Pinpoint the cell where the given text exists, returning its (X, Y) midpoint coordinate. 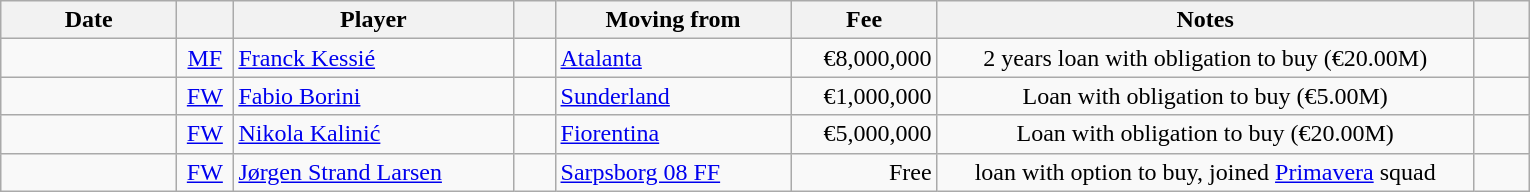
Moving from (673, 20)
Date (89, 20)
Loan with obligation to buy (€5.00M) (1205, 96)
loan with option to buy, joined Primavera squad (1205, 172)
Fee (864, 20)
Fiorentina (673, 134)
Jørgen Strand Larsen (374, 172)
€5,000,000 (864, 134)
Fabio Borini (374, 96)
Sunderland (673, 96)
Sarpsborg 08 FF (673, 172)
MF (205, 58)
Franck Kessié (374, 58)
Free (864, 172)
Notes (1205, 20)
€8,000,000 (864, 58)
€1,000,000 (864, 96)
Loan with obligation to buy (€20.00M) (1205, 134)
Player (374, 20)
Nikola Kalinić (374, 134)
Atalanta (673, 58)
2 years loan with obligation to buy (€20.00M) (1205, 58)
